Return the [x, y] coordinate for the center point of the cell that contains the specified text.  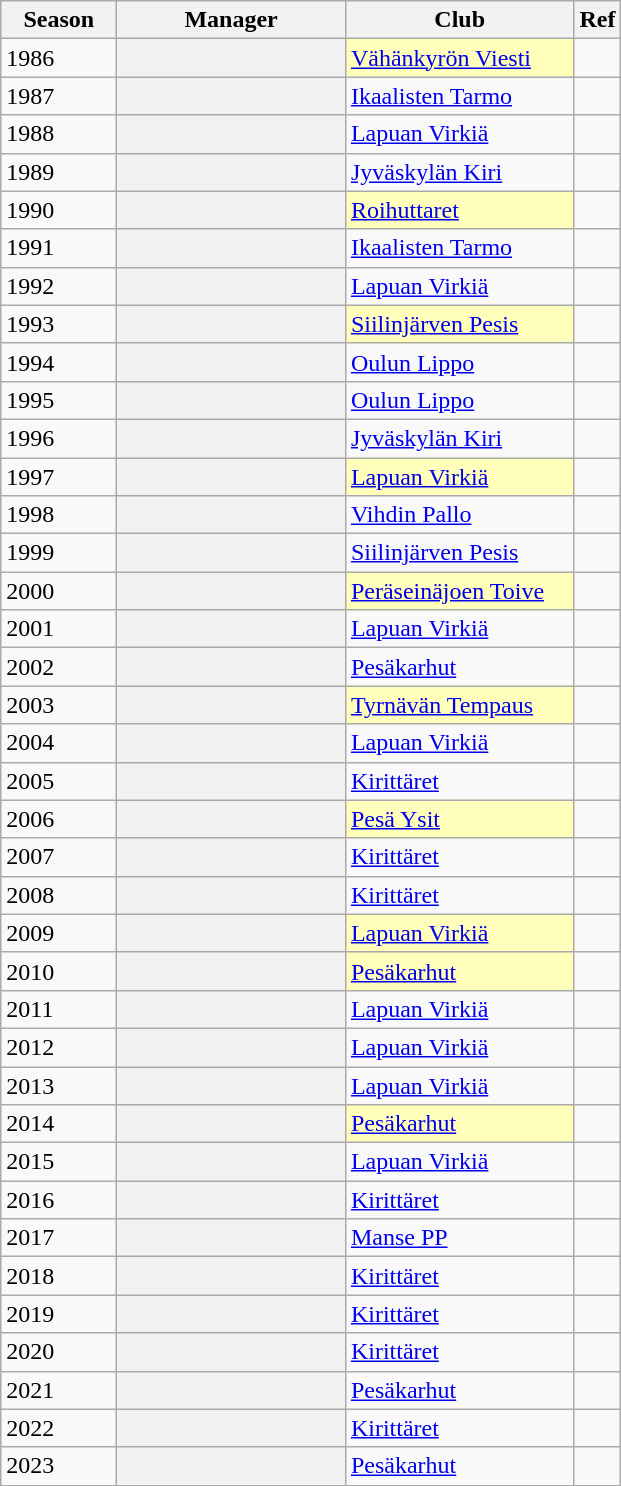
1996 [59, 438]
2007 [59, 857]
2017 [59, 1238]
2005 [59, 781]
1993 [59, 324]
2014 [59, 1124]
2021 [59, 1390]
2004 [59, 743]
Club [460, 20]
Vihdin Pallo [460, 515]
2019 [59, 1314]
Peräseinäjoen Toive [460, 591]
Tyrnävän Tempaus [460, 705]
Manse PP [460, 1238]
2006 [59, 819]
2010 [59, 971]
2018 [59, 1276]
2000 [59, 591]
1990 [59, 210]
2009 [59, 933]
Pesä Ysit [460, 819]
2016 [59, 1200]
2015 [59, 1162]
1986 [59, 58]
2008 [59, 895]
2022 [59, 1428]
1991 [59, 248]
2003 [59, 705]
1989 [59, 172]
2023 [59, 1466]
1992 [59, 286]
2012 [59, 1047]
2011 [59, 1009]
1995 [59, 400]
2020 [59, 1352]
Ref [598, 20]
2002 [59, 667]
2013 [59, 1085]
Roihuttaret [460, 210]
Manager [232, 20]
1987 [59, 96]
Season [59, 20]
1997 [59, 477]
1999 [59, 553]
1994 [59, 362]
2001 [59, 629]
1988 [59, 134]
Vähänkyrön Viesti [460, 58]
1998 [59, 515]
